Provide the [x, y] coordinate of the cell's center where the given text is located.  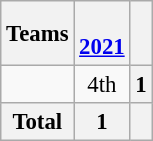
2021 [102, 34]
Teams [38, 34]
4th [102, 85]
Total [38, 122]
